Return (X, Y) of the center of cell containing provided text 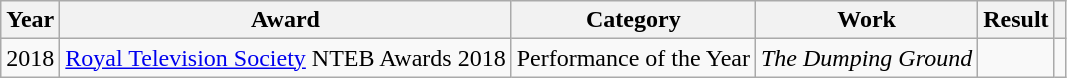
Royal Television Society NTEB Awards 2018 (286, 58)
Work (866, 20)
The Dumping Ground (866, 58)
2018 (30, 58)
Category (633, 20)
Award (286, 20)
Year (30, 20)
Result (1016, 20)
Performance of the Year (633, 58)
